Find where the given text appears and provide that cell's center as [X, Y] coordinate. 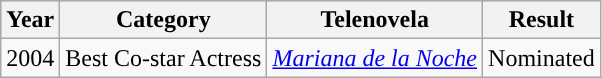
Telenovela [375, 20]
Result [542, 20]
Mariana de la Noche [375, 58]
Category [164, 20]
Nominated [542, 58]
Best Co-star Actress [164, 58]
2004 [30, 58]
Year [30, 20]
